Capture the cell that displays the provided text and extract its [X, Y] central coordinate. 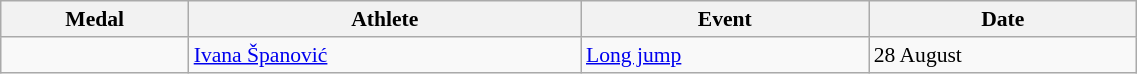
Medal [95, 19]
Event [725, 19]
Long jump [725, 55]
28 August [1003, 55]
Date [1003, 19]
Athlete [385, 19]
Ivana Španović [385, 55]
